Return the [X, Y] coordinate for the center point of the cell that contains the specified text.  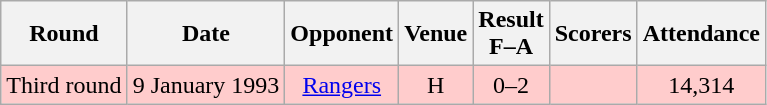
0–2 [511, 85]
Round [64, 34]
9 January 1993 [206, 85]
Third round [64, 85]
Scorers [593, 34]
Opponent [342, 34]
H [436, 85]
Date [206, 34]
Venue [436, 34]
ResultF–A [511, 34]
Attendance [701, 34]
14,314 [701, 85]
Rangers [342, 85]
